Search for the cell housing the specified text and yield its [X, Y] center coordinate. 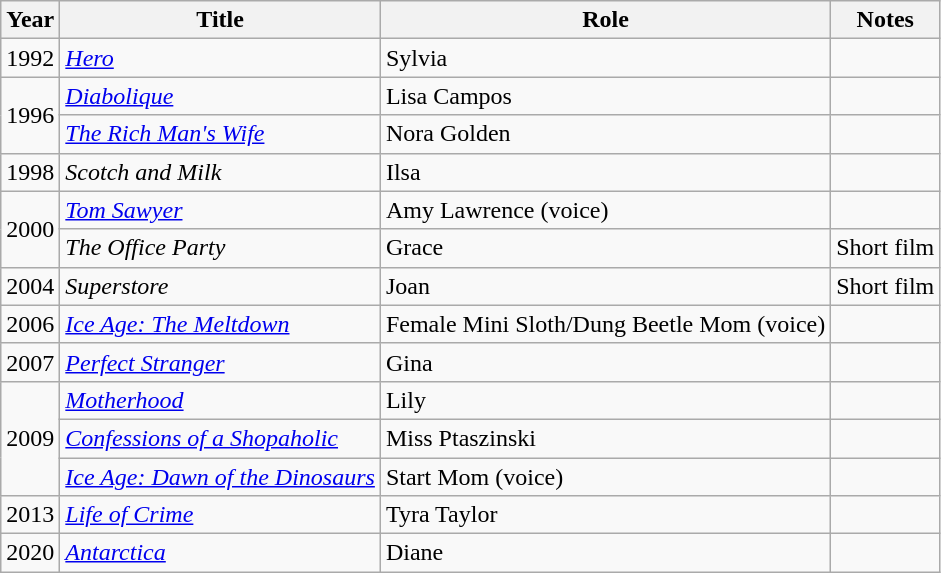
The Office Party [220, 248]
Diane [605, 553]
Start Mom (voice) [605, 477]
Superstore [220, 286]
Life of Crime [220, 515]
Tom Sawyer [220, 210]
Role [605, 20]
Ice Age: Dawn of the Dinosaurs [220, 477]
Ice Age: The Meltdown [220, 324]
Antarctica [220, 553]
2006 [30, 324]
Lisa Campos [605, 96]
Motherhood [220, 400]
2013 [30, 515]
1992 [30, 58]
Hero [220, 58]
Nora Golden [605, 134]
Scotch and Milk [220, 172]
Joan [605, 286]
Year [30, 20]
Diabolique [220, 96]
Amy Lawrence (voice) [605, 210]
Ilsa [605, 172]
Notes [886, 20]
2004 [30, 286]
2020 [30, 553]
2009 [30, 438]
Female Mini Sloth/Dung Beetle Mom (voice) [605, 324]
1996 [30, 115]
2000 [30, 229]
Sylvia [605, 58]
1998 [30, 172]
The Rich Man's Wife [220, 134]
Miss Ptaszinski [605, 438]
Perfect Stranger [220, 362]
Title [220, 20]
Confessions of a Shopaholic [220, 438]
Gina [605, 362]
2007 [30, 362]
Grace [605, 248]
Tyra Taylor [605, 515]
Lily [605, 400]
